Extract the [x, y] coordinate from the center of the cell holding the provided text.  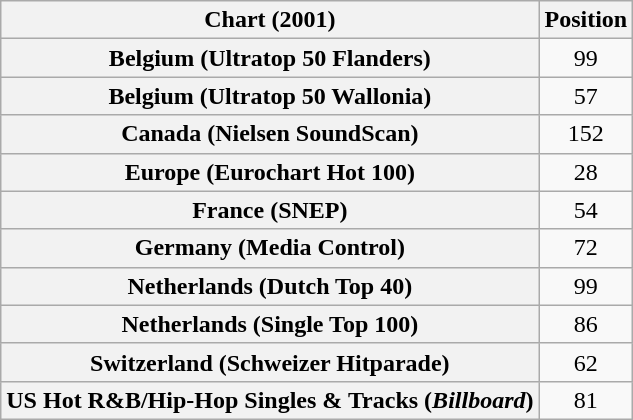
Belgium (Ultratop 50 Wallonia) [270, 96]
62 [586, 362]
Netherlands (Dutch Top 40) [270, 286]
Belgium (Ultratop 50 Flanders) [270, 58]
28 [586, 172]
86 [586, 324]
Switzerland (Schweizer Hitparade) [270, 362]
Germany (Media Control) [270, 248]
57 [586, 96]
France (SNEP) [270, 210]
152 [586, 134]
72 [586, 248]
Chart (2001) [270, 20]
81 [586, 400]
Canada (Nielsen SoundScan) [270, 134]
Europe (Eurochart Hot 100) [270, 172]
Position [586, 20]
54 [586, 210]
Netherlands (Single Top 100) [270, 324]
US Hot R&B/Hip-Hop Singles & Tracks (Billboard) [270, 400]
